Identify which cell holds the provided text, then report its [X, Y] central coordinate. 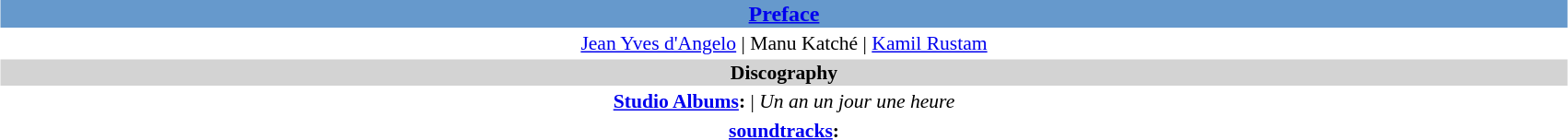
Discography [784, 72]
Preface [784, 14]
Jean Yves d'Angelo | Manu Katché | Kamil Rustam [784, 43]
Studio Albums: | Un an un jour une heure [784, 101]
